Provide the (X, Y) coordinate of the cell's center where the given text is located.  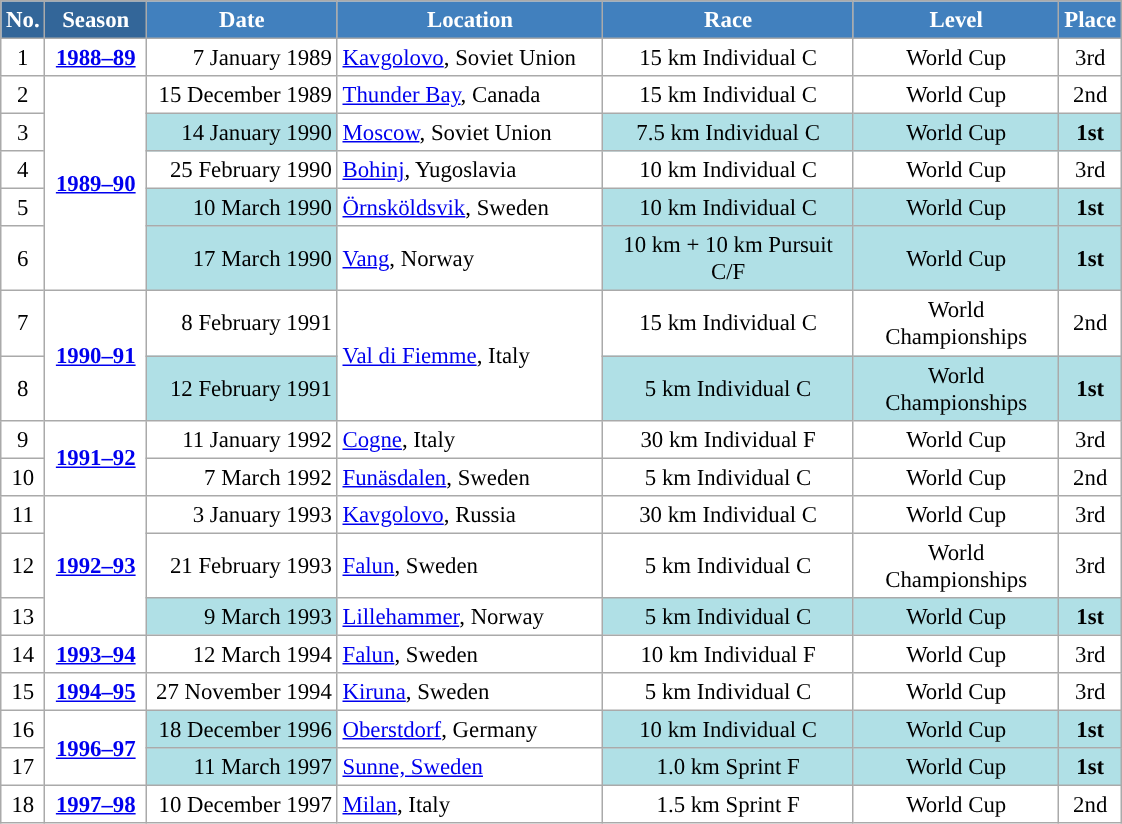
18 (23, 805)
Örnsköldsvik, Sweden (470, 208)
6 (23, 258)
7 January 1989 (242, 58)
7.5 km Individual C (728, 133)
14 January 1990 (242, 133)
13 (23, 617)
Sunne, Sweden (470, 767)
14 (23, 654)
3 January 1993 (242, 514)
9 (23, 439)
1994–95 (96, 692)
9 March 1993 (242, 617)
Milan, Italy (470, 805)
Thunder Bay, Canada (470, 95)
15 December 1989 (242, 95)
1990–91 (96, 356)
5 (23, 208)
1.0 km Sprint F (728, 767)
Funäsdalen, Sweden (470, 477)
Vang, Norway (470, 258)
30 km Individual F (728, 439)
Kavgolovo, Russia (470, 514)
11 March 1997 (242, 767)
Oberstdorf, Germany (470, 729)
Place (1090, 20)
10 March 1990 (242, 208)
8 (23, 388)
4 (23, 170)
1988–89 (96, 58)
1.5 km Sprint F (728, 805)
1997–98 (96, 805)
12 (23, 566)
10 km Individual F (728, 654)
Season (96, 20)
27 November 1994 (242, 692)
10 (23, 477)
Date (242, 20)
7 March 1992 (242, 477)
18 December 1996 (242, 729)
No. (23, 20)
Location (470, 20)
11 January 1992 (242, 439)
Val di Fiemme, Italy (470, 356)
2 (23, 95)
12 March 1994 (242, 654)
Level (956, 20)
Bohinj, Yugoslavia (470, 170)
21 February 1993 (242, 566)
Moscow, Soviet Union (470, 133)
Cogne, Italy (470, 439)
Kavgolovo, Soviet Union (470, 58)
30 km Individual C (728, 514)
1992–93 (96, 565)
1991–92 (96, 458)
Race (728, 20)
10 December 1997 (242, 805)
15 (23, 692)
16 (23, 729)
17 March 1990 (242, 258)
10 km + 10 km Pursuit C/F (728, 258)
7 (23, 324)
11 (23, 514)
17 (23, 767)
Lillehammer, Norway (470, 617)
1996–97 (96, 748)
12 February 1991 (242, 388)
25 February 1990 (242, 170)
Kiruna, Sweden (470, 692)
1993–94 (96, 654)
1 (23, 58)
8 February 1991 (242, 324)
3 (23, 133)
1989–90 (96, 184)
